Scan for the cell matching the given text and deliver its [X, Y] coordinate at center. 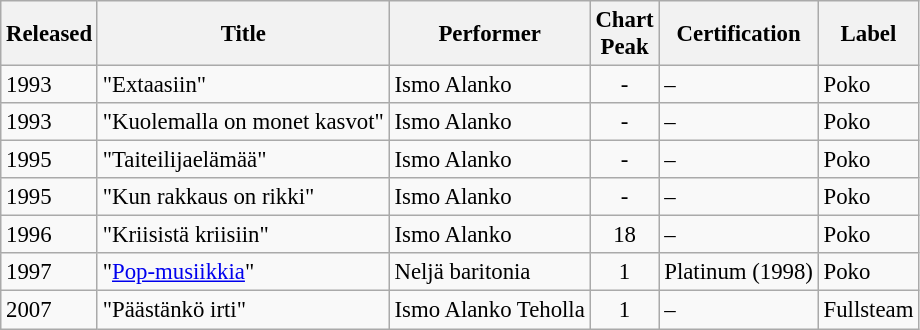
18 [624, 235]
2007 [50, 310]
Performer [490, 34]
"Kriisistä kriisiin" [243, 235]
Chart Peak [624, 34]
Released [50, 34]
Label [868, 34]
Neljä baritonia [490, 273]
Ismo Alanko Teholla [490, 310]
"Taiteilijaelämää" [243, 160]
"Kun rakkaus on rikki" [243, 197]
Certification [738, 34]
"Kuolemalla on monet kasvot" [243, 122]
Title [243, 34]
Fullsteam [868, 310]
"Extaasiin" [243, 85]
Platinum (1998) [738, 273]
1996 [50, 235]
1997 [50, 273]
"Pop-musiikkia" [243, 273]
"Päästänkö irti" [243, 310]
